Pinpoint the cell where the given text exists, returning its (X, Y) midpoint coordinate. 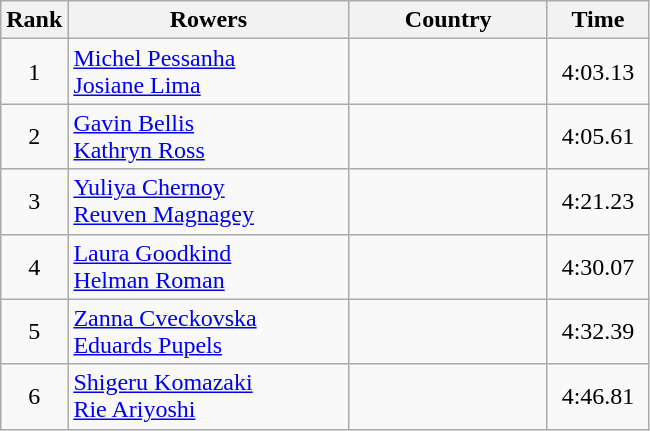
Laura GoodkindHelman Roman (208, 266)
3 (34, 202)
6 (34, 396)
Time (598, 20)
4:46.81 (598, 396)
1 (34, 72)
4:32.39 (598, 332)
Rowers (208, 20)
Country (448, 20)
Gavin BellisKathryn Ross (208, 136)
4 (34, 266)
4:30.07 (598, 266)
Shigeru KomazakiRie Ariyoshi (208, 396)
Rank (34, 20)
5 (34, 332)
Michel PessanhaJosiane Lima (208, 72)
2 (34, 136)
4:21.23 (598, 202)
Zanna CveckovskaEduards Pupels (208, 332)
4:05.61 (598, 136)
Yuliya ChernoyReuven Magnagey (208, 202)
4:03.13 (598, 72)
